Return the (x, y) coordinate for the center point of the cell that contains the specified text.  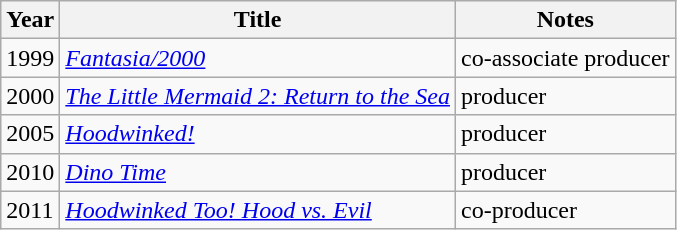
2011 (30, 210)
Fantasia/2000 (258, 58)
Year (30, 20)
2005 (30, 134)
Title (258, 20)
Hoodwinked! (258, 134)
2000 (30, 96)
The Little Mermaid 2: Return to the Sea (258, 96)
co-producer (565, 210)
1999 (30, 58)
Hoodwinked Too! Hood vs. Evil (258, 210)
co-associate producer (565, 58)
2010 (30, 172)
Notes (565, 20)
Dino Time (258, 172)
